Locate the cell with the specified text and output its [x, y] center coordinate. 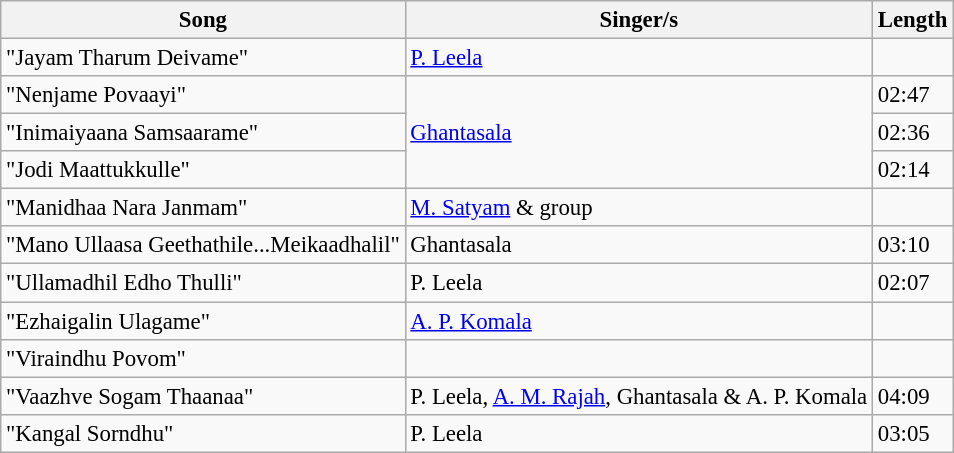
P. Leela, A. M. Rajah, Ghantasala & A. P. Komala [638, 396]
04:09 [913, 396]
"Nenjame Povaayi" [203, 95]
02:14 [913, 170]
A. P. Komala [638, 321]
02:36 [913, 133]
02:07 [913, 283]
03:10 [913, 245]
M. Satyam & group [638, 208]
"Viraindhu Povom" [203, 358]
"Jodi Maattukkulle" [203, 170]
"Ezhaigalin Ulagame" [203, 321]
Song [203, 20]
"Inimaiyaana Samsaarame" [203, 133]
"Mano Ullaasa Geethathile...Meikaadhalil" [203, 245]
"Ullamadhil Edho Thulli" [203, 283]
Singer/s [638, 20]
"Kangal Sorndhu" [203, 433]
02:47 [913, 95]
Length [913, 20]
"Manidhaa Nara Janmam" [203, 208]
"Vaazhve Sogam Thaanaa" [203, 396]
"Jayam Tharum Deivame" [203, 58]
03:05 [913, 433]
